Pinpoint the cell where the given text exists, returning its (x, y) midpoint coordinate. 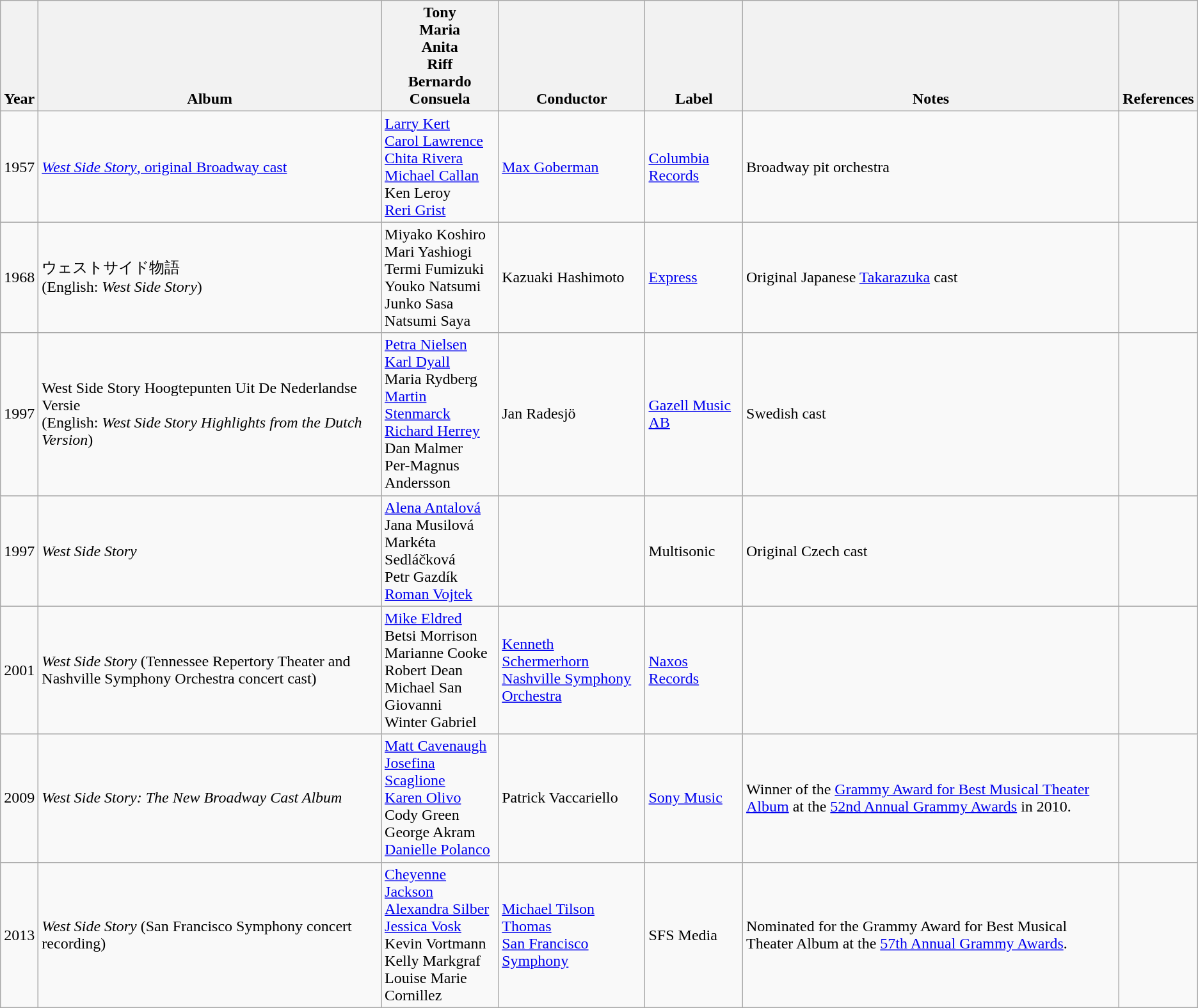
Express (694, 278)
ウェストサイド物語 (English: West Side Story) (210, 278)
Michael Tilson ThomasSan Francisco Symphony (572, 934)
Sony Music (694, 798)
Miyako Koshiro Mari Yashiogi Termi Fumizuki Youko Natsumi Junko Sasa Natsumi Saya (440, 278)
Original Japanese Takarazuka cast (931, 278)
West Side Story (Tennessee Repertory Theater and Nashville Symphony Orchestra concert cast) (210, 670)
Notes (931, 56)
Jan Radesjö (572, 414)
2009 (19, 798)
2013 (19, 934)
1968 (19, 278)
Columbia Records (694, 166)
Winner of the Grammy Award for Best Musical Theater Album at the 52nd Annual Grammy Awards in 2010. (931, 798)
Patrick Vaccariello (572, 798)
Broadway pit orchestra (931, 166)
Nominated for the Grammy Award for Best Musical Theater Album at the 57th Annual Grammy Awards. (931, 934)
Conductor (572, 56)
Max Goberman (572, 166)
Petra Nielsen Karl Dyall Maria Rydberg Martin Stenmarck Richard Herrey Dan Malmer Per-Magnus Andersson (440, 414)
Label (694, 56)
Larry Kert Carol LawrenceChita Rivera Michael Callan Ken Leroy Reri Grist (440, 166)
Album (210, 56)
Swedish cast (931, 414)
West Side Story Hoogtepunten Uit De Nederlandse Versie (English: West Side Story Highlights from the Dutch Version) (210, 414)
West Side Story: The New Broadway Cast Album (210, 798)
West Side Story, original Broadway cast (210, 166)
Naxos Records (694, 670)
West Side Story (San Francisco Symphony concert recording) (210, 934)
Multisonic (694, 550)
SFS Media (694, 934)
Cheyenne JacksonAlexandra SilberJessica VoskKevin VortmannKelly MarkgrafLouise Marie Cornillez (440, 934)
West Side Story (210, 550)
Kazuaki Hashimoto (572, 278)
References (1158, 56)
TonyMariaAnitaRiff Bernardo Consuela (440, 56)
Original Czech cast (931, 550)
Kenneth Schermerhorn Nashville Symphony Orchestra (572, 670)
Mike Eldred Betsi Morrison Marianne Cooke Robert Dean Michael San Giovanni Winter Gabriel (440, 670)
2001 (19, 670)
Matt CavenaughJosefina Scaglione Karen OlivoCody Green George Akram Danielle Polanco (440, 798)
Year (19, 56)
Alena Antalová Jana Musilová Markéta Sedláčková Petr Gazdík Roman Vojtek (440, 550)
1957 (19, 166)
Gazell Music AB (694, 414)
